Return the [X, Y] coordinate for the center point of the cell that contains the specified text.  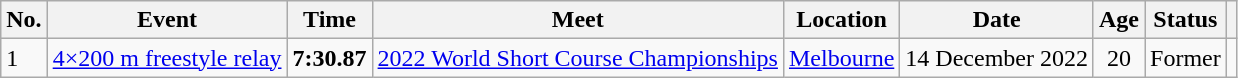
Status [1186, 20]
7:30.87 [330, 58]
14 December 2022 [997, 58]
20 [1118, 58]
Meet [578, 20]
Time [330, 20]
Age [1118, 20]
Melbourne [841, 58]
4×200 m freestyle relay [167, 58]
No. [24, 20]
Date [997, 20]
Former [1186, 58]
2022 World Short Course Championships [578, 58]
1 [24, 58]
Event [167, 20]
Location [841, 20]
